Pinpoint the cell where the given text exists, returning its (x, y) midpoint coordinate. 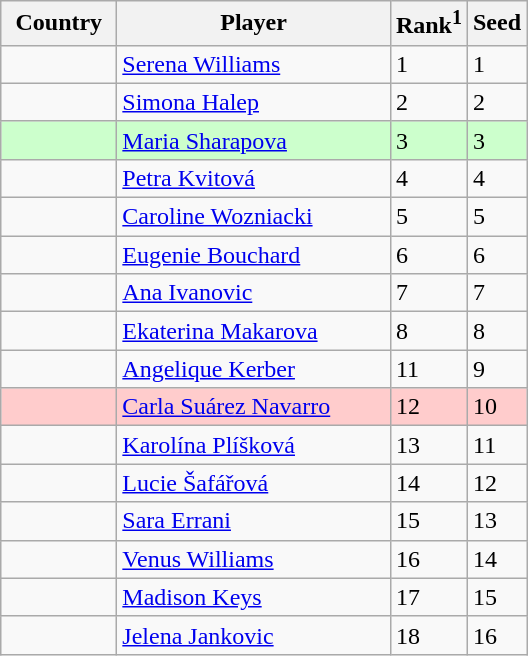
Madison Keys (254, 597)
Eugenie Bouchard (254, 255)
Rank1 (428, 24)
Simona Halep (254, 102)
Caroline Wozniacki (254, 217)
Petra Kvitová (254, 178)
Carla Suárez Navarro (254, 407)
Player (254, 24)
9 (496, 369)
Ana Ivanovic (254, 293)
Maria Sharapova (254, 140)
Jelena Jankovic (254, 635)
10 (496, 407)
Seed (496, 24)
17 (428, 597)
Lucie Šafářová (254, 483)
Karolína Plíšková (254, 445)
Angelique Kerber (254, 369)
Ekaterina Makarova (254, 331)
Venus Williams (254, 559)
Country (59, 24)
Sara Errani (254, 521)
Serena Williams (254, 64)
18 (428, 635)
